Search for the cell housing the specified text and yield its [X, Y] center coordinate. 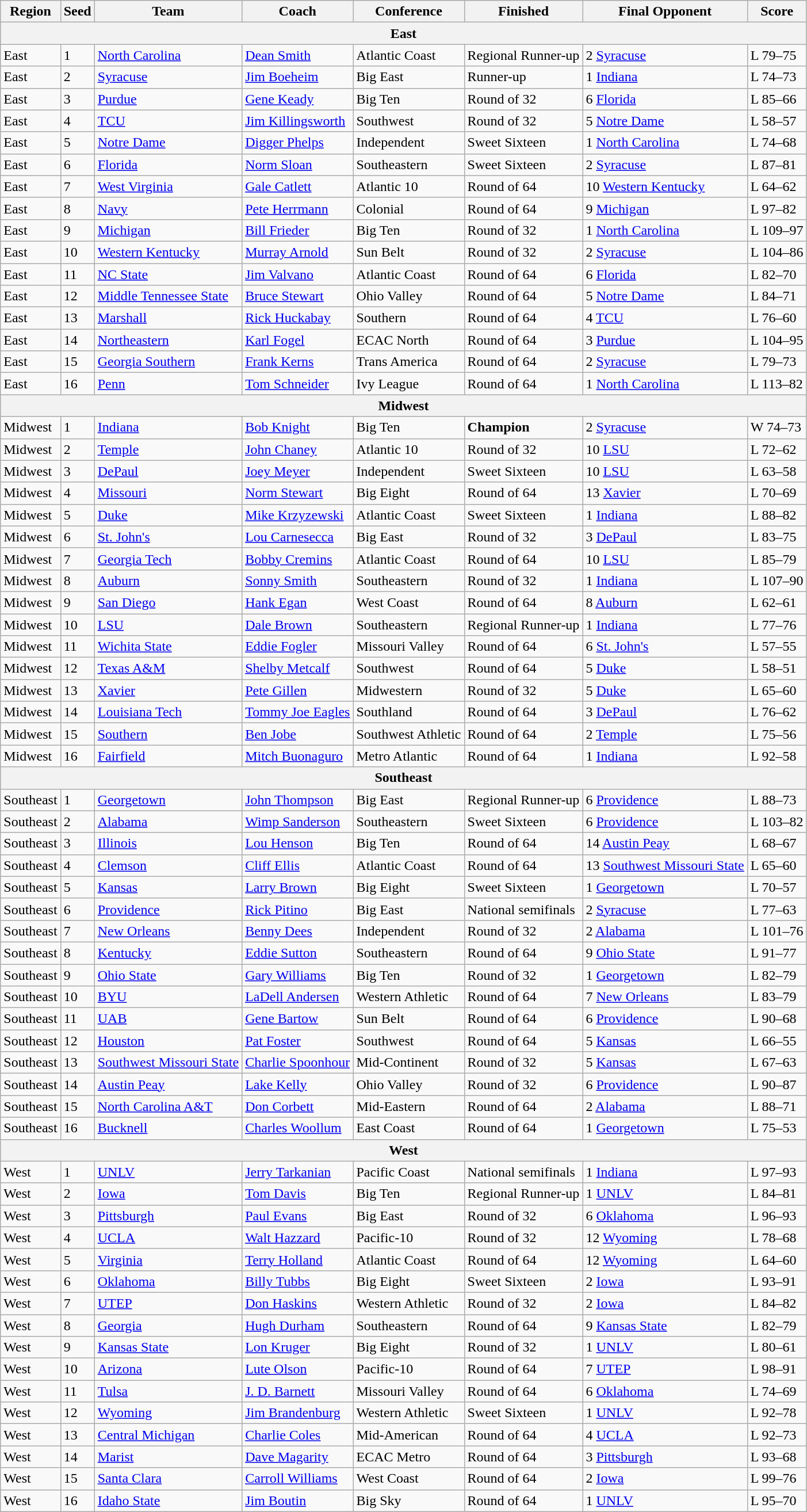
LSU [168, 624]
9 Michigan [665, 208]
4 TCU [665, 318]
Karl Fogel [298, 340]
W 74–73 [777, 427]
L 74–69 [777, 1391]
L 78–68 [777, 1238]
4 UCLA [665, 1435]
Runner-up [523, 77]
Mitch Buonaguro [298, 756]
West Virginia [168, 186]
L 58–51 [777, 669]
L 103–82 [777, 822]
Navy [168, 208]
L 93–91 [777, 1281]
Jim Valvano [298, 274]
Georgetown [168, 800]
Metro Atlantic [408, 756]
L 84–82 [777, 1303]
L 70–57 [777, 887]
L 57–55 [777, 647]
Bobby Cremins [298, 559]
Alabama [168, 822]
L 63–58 [777, 471]
9 Kansas State [665, 1325]
East Coast [408, 1128]
L 77–63 [777, 909]
Providence [168, 909]
Northeastern [168, 340]
Idaho State [168, 1500]
L 84–81 [777, 1194]
Big Sky [408, 1500]
Tulsa [168, 1391]
L 109–97 [777, 230]
L 92–73 [777, 1435]
7 UTEP [665, 1369]
L 88–73 [777, 800]
L 83–79 [777, 997]
Lou Henson [298, 843]
Virginia [168, 1259]
Don Haskins [298, 1303]
BYU [168, 997]
Louisiana Tech [168, 712]
L 98–91 [777, 1369]
NC State [168, 274]
L 93–68 [777, 1457]
Kentucky [168, 953]
Syracuse [168, 77]
Frank Kerns [298, 362]
Shelby Metcalf [298, 669]
Gene Bartow [298, 1019]
UNLV [168, 1172]
Ohio State [168, 975]
2 Temple [665, 734]
Clemson [168, 865]
Dave Magarity [298, 1457]
Duke [168, 515]
Texas A&M [168, 669]
Charlie Spoonhour [298, 1063]
L 88–82 [777, 515]
Larry Brown [298, 887]
Pittsburgh [168, 1216]
Georgia Southern [168, 362]
Pete Gillen [298, 690]
3 Purdue [665, 340]
Arizona [168, 1369]
L 66–55 [777, 1041]
Gale Catlett [298, 186]
L 77–76 [777, 624]
L 74–73 [777, 77]
Final Opponent [665, 12]
Auburn [168, 581]
St. John's [168, 537]
L 104–95 [777, 340]
Kansas [168, 887]
ECAC Metro [408, 1457]
L 90–87 [777, 1085]
Missouri [168, 493]
Pat Foster [298, 1041]
L 97–82 [777, 208]
Florida [168, 165]
Jim Boutin [298, 1500]
John Thompson [298, 800]
Gene Keady [298, 99]
UAB [168, 1019]
Conference [408, 12]
Lou Carnesecca [298, 537]
Joey Meyer [298, 471]
Illinois [168, 843]
Eddie Fogler [298, 647]
Finished [523, 12]
Mid-Eastern [408, 1106]
Midwestern [408, 690]
DePaul [168, 471]
L 99–76 [777, 1479]
L 104–86 [777, 252]
13 Southwest Missouri State [665, 865]
L 74–68 [777, 143]
Hank Egan [298, 602]
L 58–57 [777, 121]
Notre Dame [168, 143]
Jim Boeheim [298, 77]
L 85–79 [777, 559]
Purdue [168, 99]
L 88–71 [777, 1106]
L 92–78 [777, 1413]
Bob Knight [298, 427]
Jim Killingsworth [298, 121]
Score [777, 12]
Austin Peay [168, 1085]
Michigan [168, 230]
Benny Dees [298, 931]
Georgia [168, 1325]
Murray Arnold [298, 252]
Team [168, 12]
Southwest Athletic [408, 734]
9 Ohio State [665, 953]
North Carolina A&T [168, 1106]
Iowa [168, 1194]
L 87–81 [777, 165]
7 New Orleans [665, 997]
Tom Schneider [298, 384]
Hugh Durham [298, 1325]
Temple [168, 449]
L 84–71 [777, 296]
Colonial [408, 208]
Southland [408, 712]
Tommy Joe Eagles [298, 712]
J. D. Barnett [298, 1391]
Rick Huckabay [298, 318]
L 85–66 [777, 99]
14 Austin Peay [665, 843]
L 95–70 [777, 1500]
Rick Pitino [298, 909]
L 101–76 [777, 931]
L 113–82 [777, 384]
Walt Hazzard [298, 1238]
Paul Evans [298, 1216]
L 72–62 [777, 449]
Digger Phelps [298, 143]
Norm Stewart [298, 493]
Bruce Stewart [298, 296]
Don Corbett [298, 1106]
L 79–73 [777, 362]
L 68–67 [777, 843]
L 90–68 [777, 1019]
Georgia Tech [168, 559]
Mid-American [408, 1435]
Billy Tubbs [298, 1281]
Dale Brown [298, 624]
L 79–75 [777, 55]
Wimp Sanderson [298, 822]
Oklahoma [168, 1281]
North Carolina [168, 55]
Wichita State [168, 647]
Jim Brandenburg [298, 1413]
Coach [298, 12]
Carroll Williams [298, 1479]
Bill Frieder [298, 230]
Region [30, 12]
6 St. John's [665, 647]
L 70–69 [777, 493]
UTEP [168, 1303]
L 67–63 [777, 1063]
Gary Williams [298, 975]
L 96–93 [777, 1216]
Marist [168, 1457]
New Orleans [168, 931]
Norm Sloan [298, 165]
3 Pittsburgh [665, 1457]
Southwest Missouri State [168, 1063]
ECAC North [408, 340]
L 80–61 [777, 1347]
Terry Holland [298, 1259]
Fairfield [168, 756]
Western Kentucky [168, 252]
Kansas State [168, 1347]
TCU [168, 121]
John Chaney [298, 449]
L 75–53 [777, 1128]
L 76–60 [777, 318]
Pete Herrmann [298, 208]
Charlie Coles [298, 1435]
Houston [168, 1041]
L 83–75 [777, 537]
Dean Smith [298, 55]
Charles Woollum [298, 1128]
L 75–56 [777, 734]
Lake Kelly [298, 1085]
UCLA [168, 1238]
L 62–61 [777, 602]
L 64–62 [777, 186]
Lon Kruger [298, 1347]
L 92–58 [777, 756]
Central Michigan [168, 1435]
Eddie Sutton [298, 953]
LaDell Andersen [298, 997]
L 107–90 [777, 581]
Indiana [168, 427]
L 82–70 [777, 274]
Ivy League [408, 384]
San Diego [168, 602]
10 Western Kentucky [665, 186]
Middle Tennessee State [168, 296]
Champion [523, 427]
Bucknell [168, 1128]
Penn [168, 384]
L 64–60 [777, 1259]
L 97–93 [777, 1172]
Sonny Smith [298, 581]
L 91–77 [777, 953]
Mike Krzyzewski [298, 515]
Pacific Coast [408, 1172]
Tom Davis [298, 1194]
Lute Olson [298, 1369]
Cliff Ellis [298, 865]
Seed [77, 12]
Xavier [168, 690]
Marshall [168, 318]
Jerry Tarkanian [298, 1172]
Wyoming [168, 1413]
8 Auburn [665, 602]
Trans America [408, 362]
Santa Clara [168, 1479]
13 Xavier [665, 493]
Mid-Continent [408, 1063]
L 76–62 [777, 712]
Ben Jobe [298, 734]
